Pinpoint the cell where the given text exists, returning its (x, y) midpoint coordinate. 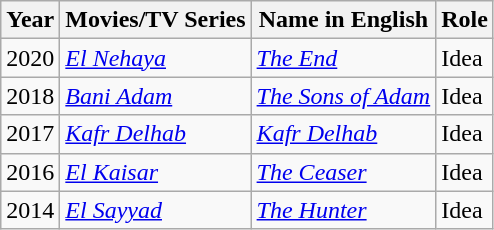
2018 (30, 96)
2020 (30, 58)
The Sons of Adam (344, 96)
2017 (30, 134)
El Nehaya (156, 58)
The Ceaser (344, 172)
Movies/TV Series (156, 20)
Role (465, 20)
Year (30, 20)
The Hunter (344, 210)
2014 (30, 210)
The End (344, 58)
El Sayyad (156, 210)
2016 (30, 172)
Bani Adam (156, 96)
Name in English (344, 20)
El Kaisar (156, 172)
